Identify which cell holds the provided text, then report its [x, y] central coordinate. 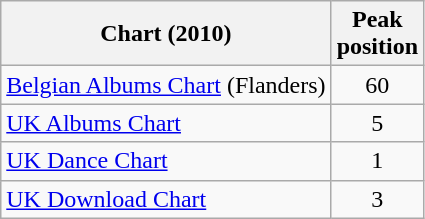
UK Download Chart [166, 199]
UK Albums Chart [166, 123]
UK Dance Chart [166, 161]
Belgian Albums Chart (Flanders) [166, 85]
5 [377, 123]
3 [377, 199]
Peakposition [377, 34]
1 [377, 161]
Chart (2010) [166, 34]
60 [377, 85]
